Extract the [X, Y] coordinate from the center of the cell holding the provided text.  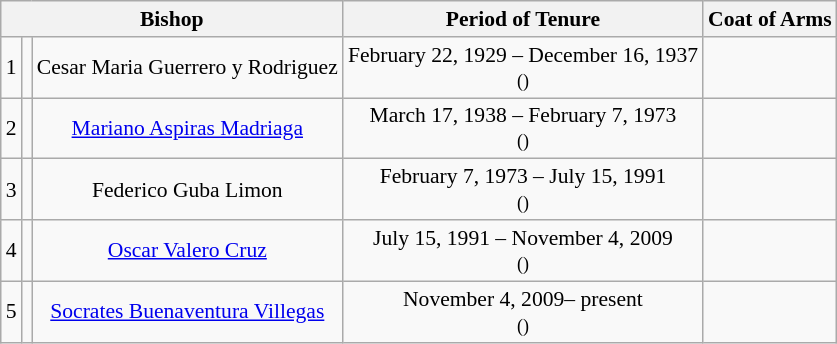
1 [12, 68]
Cesar Maria Guerrero y Rodriguez [188, 68]
Bishop [172, 19]
Period of Tenure [523, 19]
4 [12, 250]
3 [12, 190]
Oscar Valero Cruz [188, 250]
February 22, 1929 – December 16, 1937 () [523, 68]
November 4, 2009– present () [523, 312]
July 15, 1991 – November 4, 2009 () [523, 250]
Coat of Arms [770, 19]
February 7, 1973 – July 15, 1991 () [523, 190]
5 [12, 312]
Federico Guba Limon [188, 190]
March 17, 1938 – February 7, 1973 () [523, 128]
Mariano Aspiras Madriaga [188, 128]
2 [12, 128]
Socrates Buenaventura Villegas [188, 312]
